Locate the cell with the specified text and output its [X, Y] center coordinate. 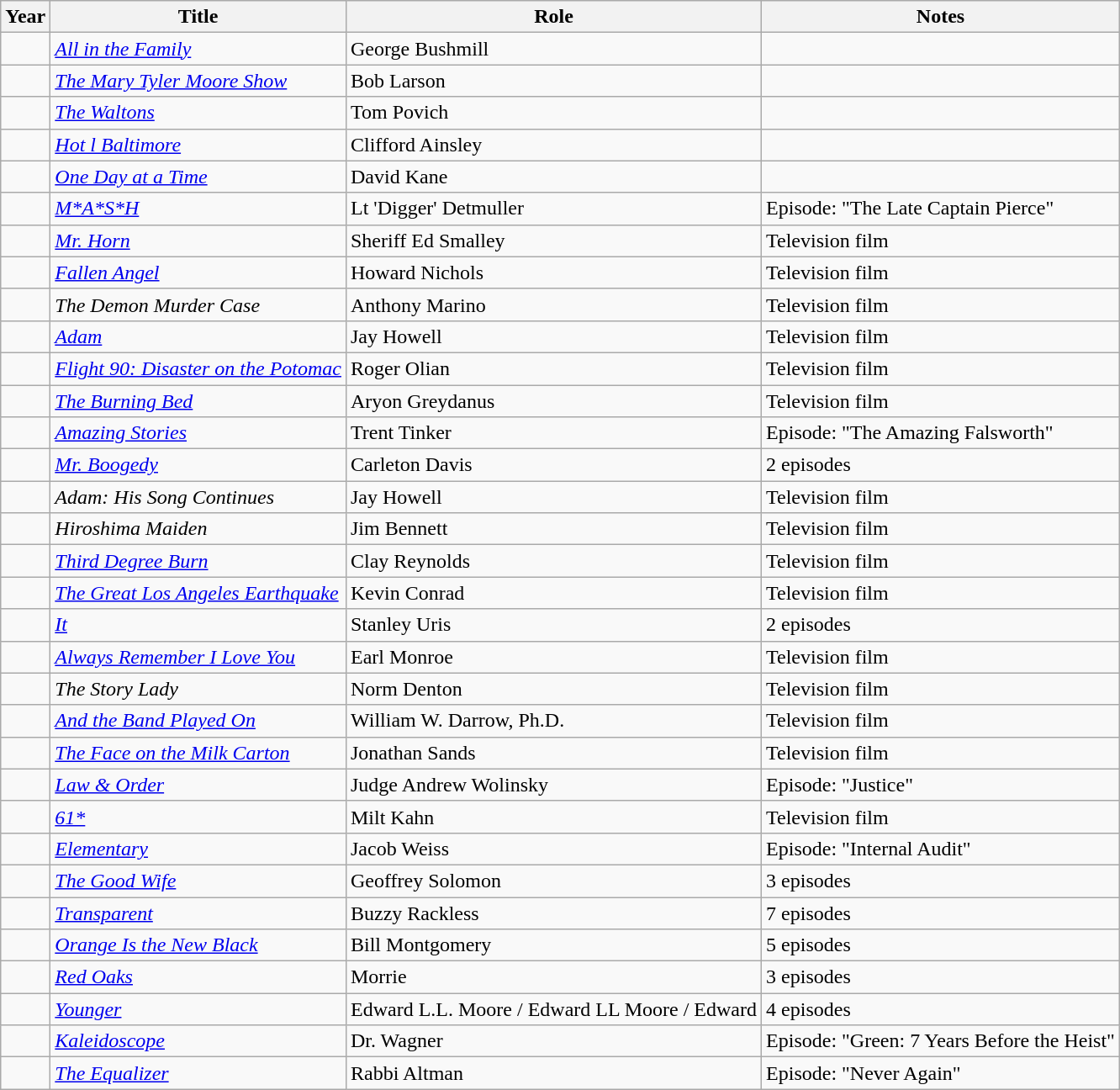
Norm Denton [553, 689]
The Equalizer [198, 1073]
Episode: "Green: 7 Years Before the Heist" [941, 1041]
Adam [198, 336]
The Face on the Milk Carton [198, 753]
Jim Bennett [553, 529]
Elementary [198, 849]
Milt Kahn [553, 817]
Transparent [198, 913]
Kevin Conrad [553, 593]
All in the Family [198, 49]
Law & Order [198, 785]
Edward L.L. Moore / Edward LL Moore / Edward [553, 1009]
Third Degree Burn [198, 561]
Judge Andrew Wolinsky [553, 785]
Bill Montgomery [553, 945]
Geoffrey Solomon [553, 881]
Howard Nichols [553, 272]
The Mary Tyler Moore Show [198, 81]
Trent Tinker [553, 433]
Episode: "Justice" [941, 785]
5 episodes [941, 945]
Adam: His Song Continues [198, 497]
The Great Los Angeles Earthquake [198, 593]
Bob Larson [553, 81]
Sheriff Ed Smalley [553, 241]
Episode: "Internal Audit" [941, 849]
Dr. Wagner [553, 1041]
7 episodes [941, 913]
61* [198, 817]
Episode: "The Amazing Falsworth" [941, 433]
One Day at a Time [198, 177]
Buzzy Rackless [553, 913]
Notes [941, 17]
Always Remember I Love You [198, 657]
Role [553, 17]
Carleton Davis [553, 465]
It [198, 625]
Mr. Horn [198, 241]
David Kane [553, 177]
Jacob Weiss [553, 849]
Red Oaks [198, 977]
Anthony Marino [553, 304]
Hiroshima Maiden [198, 529]
The Story Lady [198, 689]
Year [25, 17]
Stanley Uris [553, 625]
Clifford Ainsley [553, 145]
George Bushmill [553, 49]
The Demon Murder Case [198, 304]
Morrie [553, 977]
And the Band Played On [198, 721]
Rabbi Altman [553, 1073]
Episode: "The Late Captain Pierce" [941, 209]
William W. Darrow, Ph.D. [553, 721]
Episode: "Never Again" [941, 1073]
Orange Is the New Black [198, 945]
M*A*S*H [198, 209]
Earl Monroe [553, 657]
Fallen Angel [198, 272]
4 episodes [941, 1009]
Mr. Boogedy [198, 465]
Aryon Greydanus [553, 401]
Title [198, 17]
Hot l Baltimore [198, 145]
Tom Povich [553, 113]
Jonathan Sands [553, 753]
The Waltons [198, 113]
Amazing Stories [198, 433]
Flight 90: Disaster on the Potomac [198, 368]
Roger Olian [553, 368]
Kaleidoscope [198, 1041]
Lt 'Digger' Detmuller [553, 209]
Younger [198, 1009]
Clay Reynolds [553, 561]
The Burning Bed [198, 401]
The Good Wife [198, 881]
